Return (x, y) of the center of cell containing provided text 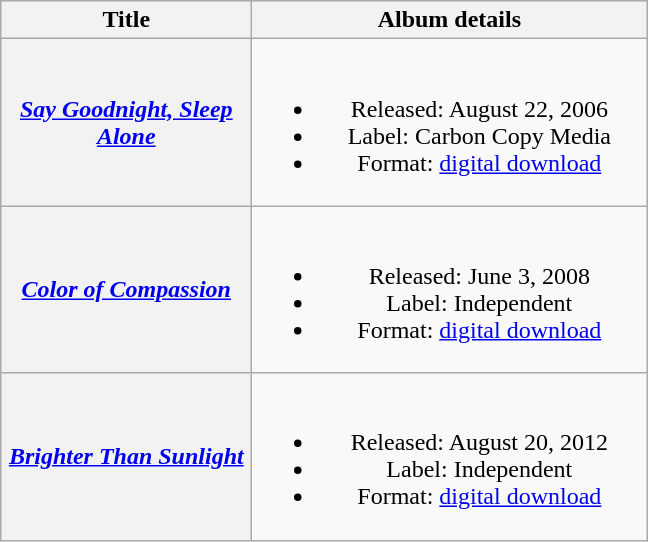
Released: August 22, 2006Label: Carbon Copy MediaFormat: digital download (450, 122)
Album details (450, 20)
Color of Compassion (126, 290)
Released: August 20, 2012Label: IndependentFormat: digital download (450, 456)
Title (126, 20)
Brighter Than Sunlight (126, 456)
Released: June 3, 2008Label: IndependentFormat: digital download (450, 290)
Say Goodnight, Sleep Alone (126, 122)
